For the text-containing cell, return its midpoint in [x, y] coordinate format. 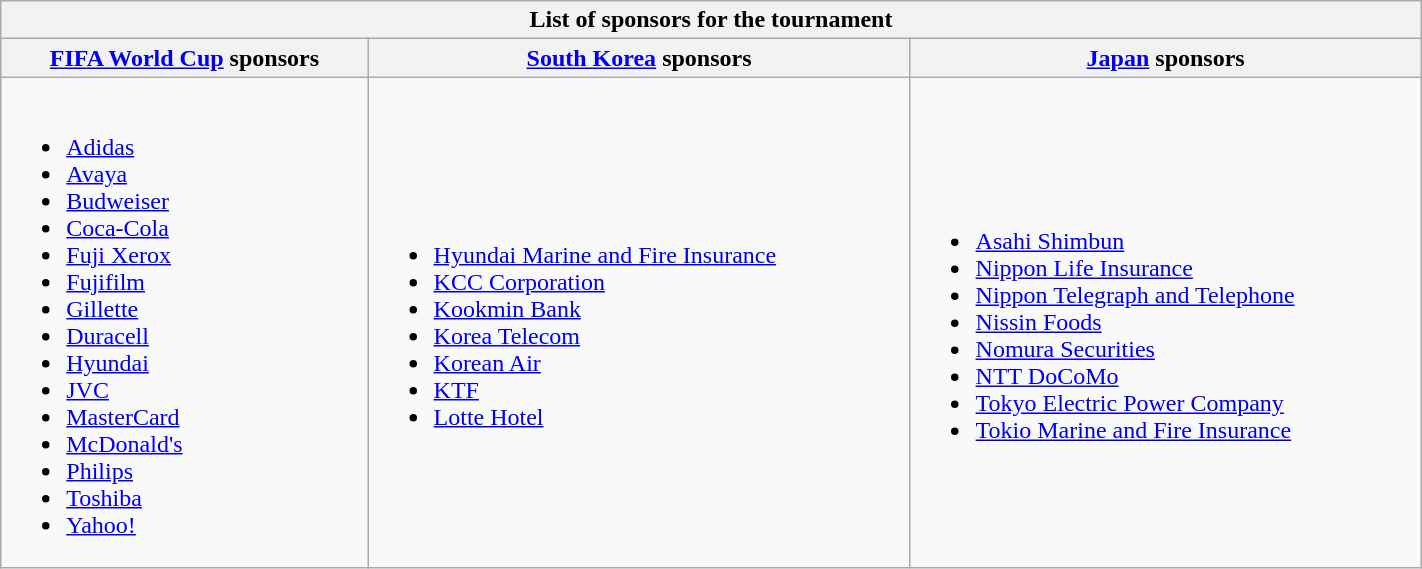
Japan sponsors [1166, 58]
Hyundai Marine and Fire InsuranceKCC CorporationKookmin BankKorea TelecomKorean AirKTFLotte Hotel [639, 322]
List of sponsors for the tournament [711, 20]
AdidasAvayaBudweiserCoca-ColaFuji XeroxFujifilmGilletteDuracellHyundaiJVCMasterCardMcDonald'sPhilipsToshibaYahoo! [184, 322]
South Korea sponsors [639, 58]
FIFA World Cup sponsors [184, 58]
